Return the (x, y) coordinate for the center point of the cell that contains the specified text.  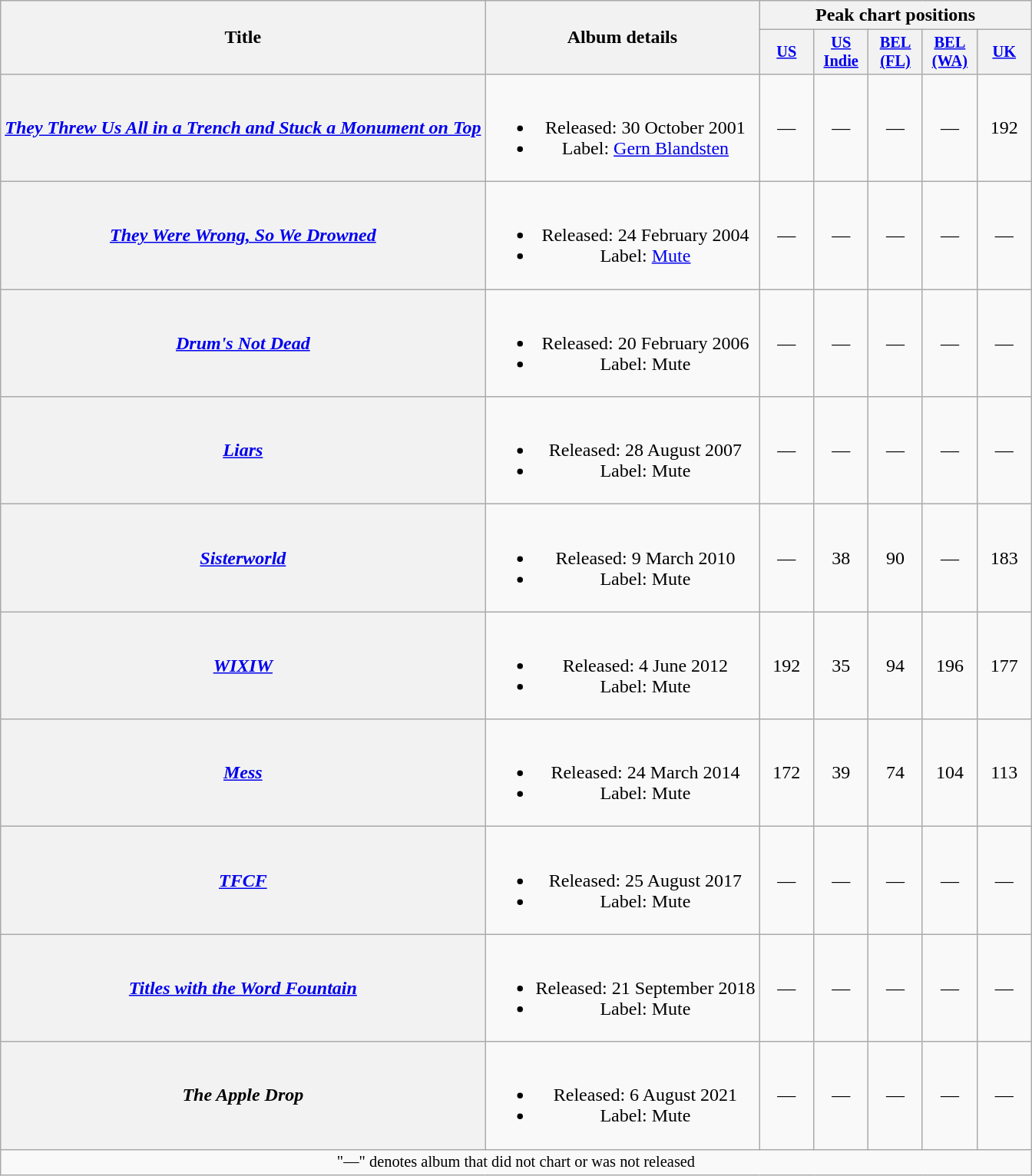
Liars (243, 451)
Released: 24 February 2004Label: Mute (622, 236)
Released: 24 March 2014Label: Mute (622, 773)
UK (1004, 52)
35 (842, 666)
The Apple Drop (243, 1095)
Released: 28 August 2007Label: Mute (622, 451)
They Threw Us All in a Trench and Stuck a Monument on Top (243, 127)
172 (786, 773)
TFCF (243, 880)
Released: 30 October 2001Label: Gern Blandsten (622, 127)
177 (1004, 666)
BEL(FL) (895, 52)
104 (949, 773)
BEL(WA) (949, 52)
39 (842, 773)
WIXIW (243, 666)
Album details (622, 38)
Released: 9 March 2010Label: Mute (622, 558)
Released: 21 September 2018Label: Mute (622, 988)
196 (949, 666)
38 (842, 558)
Released: 20 February 2006Label: Mute (622, 343)
113 (1004, 773)
Title (243, 38)
183 (1004, 558)
90 (895, 558)
"—" denotes album that did not chart or was not released (516, 1162)
Released: 25 August 2017Label: Mute (622, 880)
Released: 6 August 2021Label: Mute (622, 1095)
Mess (243, 773)
Titles with the Word Fountain (243, 988)
Sisterworld (243, 558)
74 (895, 773)
Drum's Not Dead (243, 343)
Released: 4 June 2012Label: Mute (622, 666)
US (786, 52)
94 (895, 666)
Peak chart positions (895, 15)
They Were Wrong, So We Drowned (243, 236)
USIndie (842, 52)
